Determine the [X, Y] coordinate at the center of the cell enclosing the given text.  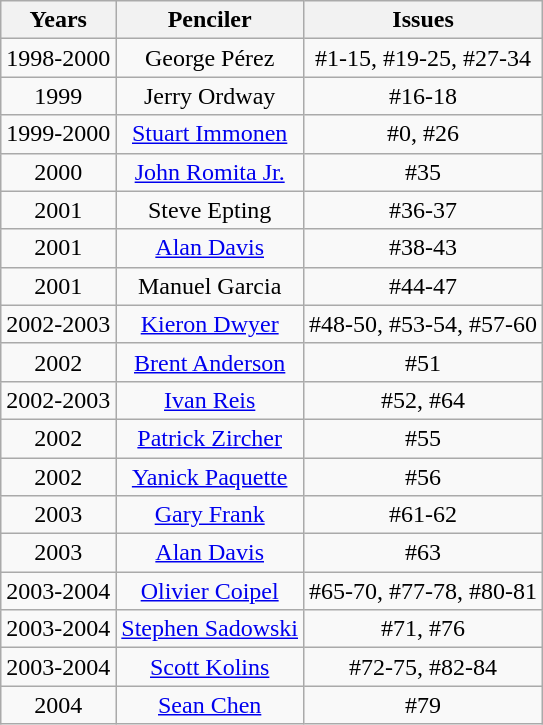
#79 [424, 705]
John Romita Jr. [210, 172]
1999-2000 [58, 134]
Steve Epting [210, 210]
Ivan Reis [210, 400]
2004 [58, 705]
#72-75, #82-84 [424, 667]
#65-70, #77-78, #80-81 [424, 591]
#1-15, #19-25, #27-34 [424, 58]
#48-50, #53-54, #57-60 [424, 324]
#38-43 [424, 248]
Scott Kolins [210, 667]
#55 [424, 438]
#63 [424, 553]
Stephen Sadowski [210, 629]
#0, #26 [424, 134]
Penciler [210, 20]
Gary Frank [210, 515]
Kieron Dwyer [210, 324]
Sean Chen [210, 705]
George Pérez [210, 58]
Jerry Ordway [210, 96]
Brent Anderson [210, 362]
#36-37 [424, 210]
1999 [58, 96]
#51 [424, 362]
#35 [424, 172]
Patrick Zircher [210, 438]
2000 [58, 172]
Issues [424, 20]
Yanick Paquette [210, 477]
#44-47 [424, 286]
Years [58, 20]
#61-62 [424, 515]
#71, #76 [424, 629]
Stuart Immonen [210, 134]
Manuel Garcia [210, 286]
#16-18 [424, 96]
1998-2000 [58, 58]
#52, #64 [424, 400]
#56 [424, 477]
Olivier Coipel [210, 591]
